Detect which cell encompasses the target text, then output its [X, Y] center coordinate. 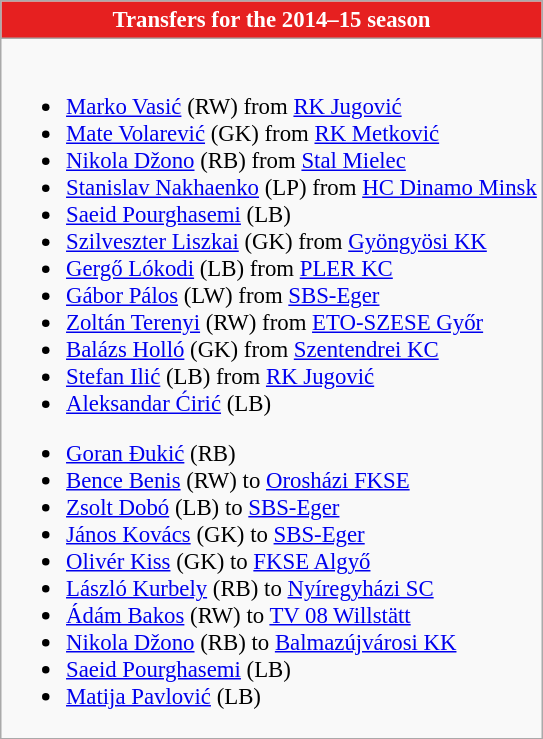
Transfers for the 2014–15 season [272, 20]
